Scan for the cell matching the given text and deliver its [x, y] coordinate at center. 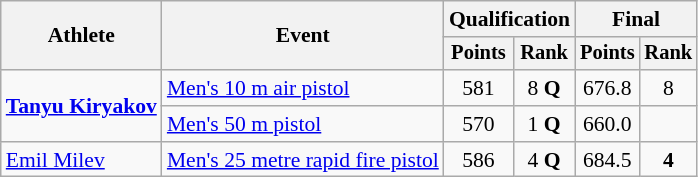
Athlete [82, 36]
676.8 [607, 88]
Final [636, 19]
Event [303, 36]
8 Q [544, 88]
570 [478, 124]
Men's 50 m pistol [303, 124]
8 [668, 88]
581 [478, 88]
1 Q [544, 124]
Tanyu Kiryakov [82, 106]
Men's 10 m air pistol [303, 88]
Qualification [510, 19]
660.0 [607, 124]
